Capture the cell that displays the provided text and extract its [X, Y] central coordinate. 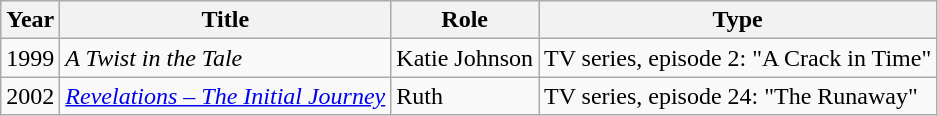
Katie Johnson [465, 58]
Role [465, 20]
Ruth [465, 96]
A Twist in the Tale [226, 58]
Year [30, 20]
Type [738, 20]
1999 [30, 58]
Revelations – The Initial Journey [226, 96]
TV series, episode 24: "The Runaway" [738, 96]
TV series, episode 2: "A Crack in Time" [738, 58]
2002 [30, 96]
Title [226, 20]
